Find where the given text appears and provide that cell's center as (X, Y) coordinate. 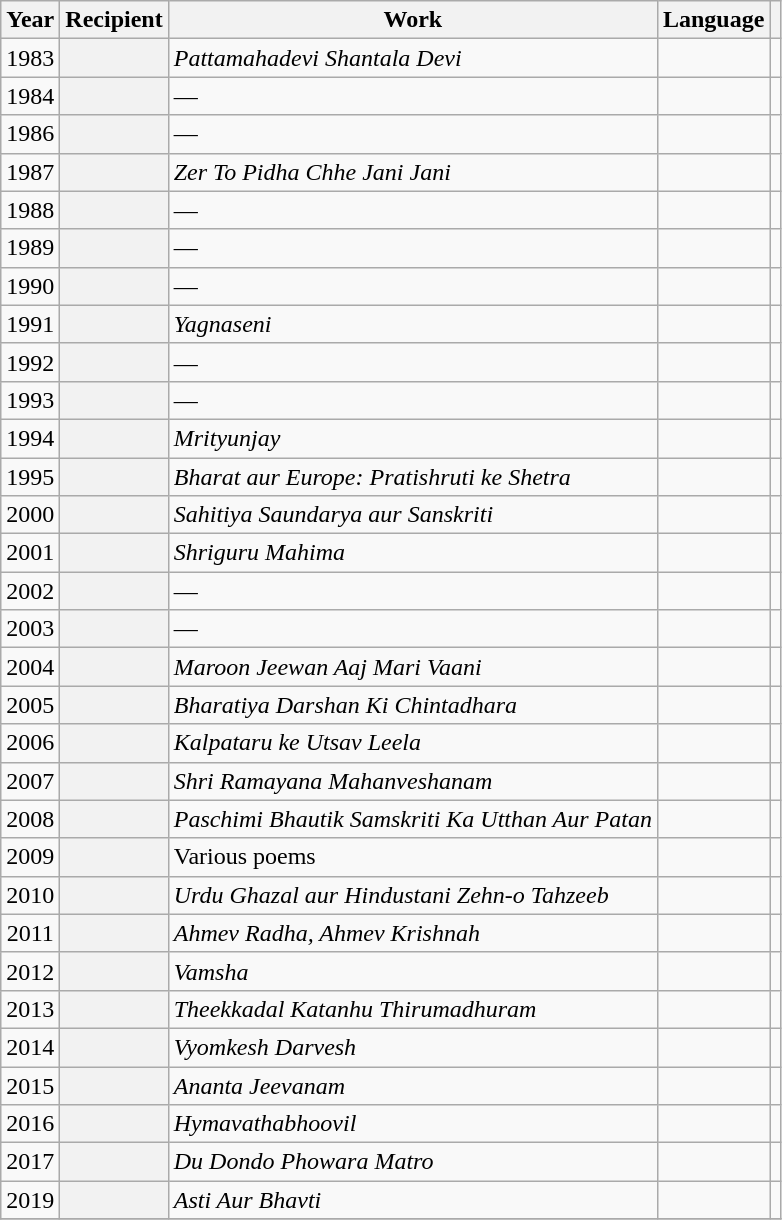
2000 (30, 515)
Sahitiya Saundarya aur Sanskriti (412, 515)
Asti Aur Bhavti (412, 1200)
2009 (30, 857)
2006 (30, 743)
2007 (30, 781)
2010 (30, 895)
1987 (30, 172)
Ahmev Radha, Ahmev Krishnah (412, 933)
Paschimi Bhautik Samskriti Ka Utthan Aur Patan (412, 819)
2004 (30, 667)
2015 (30, 1085)
Vamsha (412, 971)
2001 (30, 553)
Work (412, 20)
Year (30, 20)
Kalpataru ke Utsav Leela (412, 743)
Yagnaseni (412, 324)
Vyomkesh Darvesh (412, 1047)
1993 (30, 400)
2002 (30, 591)
2005 (30, 705)
1989 (30, 248)
1983 (30, 58)
Zer To Pidha Chhe Jani Jani (412, 172)
Hymavathabhoovil (412, 1124)
2017 (30, 1162)
Urdu Ghazal aur Hindustani Zehn-o Tahzeeb (412, 895)
Theekkadal Katanhu Thirumadhuram (412, 1009)
Du Dondo Phowara Matro (412, 1162)
2019 (30, 1200)
1988 (30, 210)
Language (713, 20)
1995 (30, 477)
Pattamahadevi Shantala Devi (412, 58)
Ananta Jeevanam (412, 1085)
2003 (30, 629)
Mrityunjay (412, 438)
2011 (30, 933)
2014 (30, 1047)
1984 (30, 96)
1986 (30, 134)
Maroon Jeewan Aaj Mari Vaani (412, 667)
2013 (30, 1009)
1994 (30, 438)
Bharat aur Europe: Pratishruti ke Shetra (412, 477)
Shriguru Mahima (412, 553)
Various poems (412, 857)
1990 (30, 286)
1992 (30, 362)
2008 (30, 819)
Bharatiya Darshan Ki Chintadhara (412, 705)
2016 (30, 1124)
Shri Ramayana Mahanveshanam (412, 781)
Recipient (114, 20)
1991 (30, 324)
2012 (30, 971)
